Return (x, y) of the center of cell containing provided text 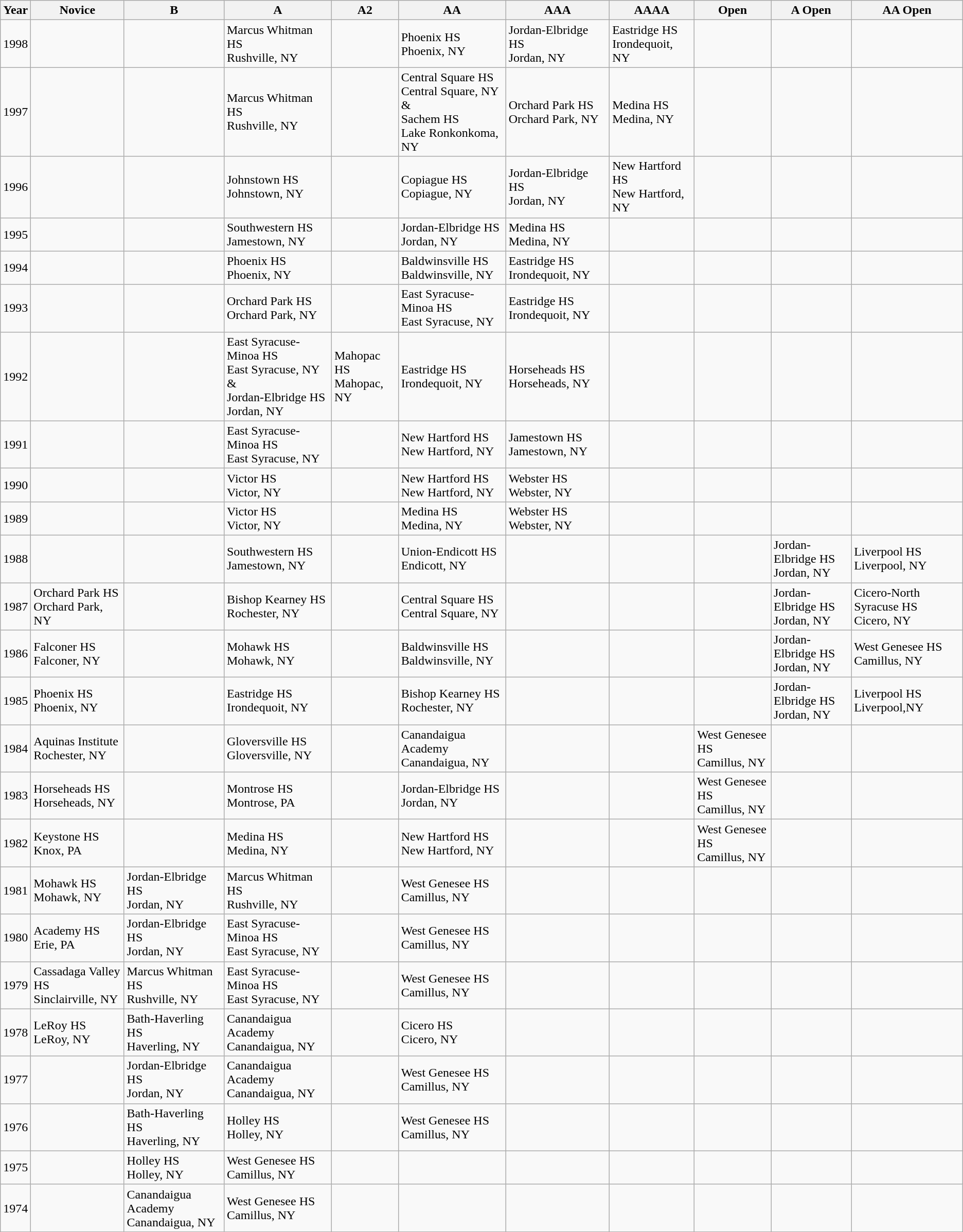
AAA (558, 10)
Liverpool HSLiverpool,NY (907, 701)
Copiague HSCopiague, NY (452, 187)
Liverpool HSLiverpool, NY (907, 559)
1974 (15, 1208)
1990 (15, 485)
1977 (15, 1080)
Jamestown HSJamestown, NY (558, 444)
1984 (15, 748)
Gloversville HSGloversville, NY (278, 748)
East Syracuse- Minoa HSEast Syracuse, NY&Jordan-Elbridge HSJordan, NY (278, 377)
Novice (77, 10)
1981 (15, 890)
1982 (15, 843)
1983 (15, 796)
Academy HSErie, PA (77, 938)
Open (733, 10)
1985 (15, 701)
1976 (15, 1127)
B (174, 10)
1978 (15, 1032)
1997 (15, 112)
Cicero HSCicero, NY (452, 1032)
1980 (15, 938)
Aquinas InstituteRochester, NY (77, 748)
Webster HS Webster, NY (558, 519)
Union-Endicott HSEndicott, NY (452, 559)
1996 (15, 187)
A Open (811, 10)
Johnstown HSJohnstown, NY (278, 187)
1987 (15, 606)
AAAA (652, 10)
1998 (15, 44)
1994 (15, 267)
1993 (15, 308)
AA (452, 10)
1988 (15, 559)
1989 (15, 519)
1991 (15, 444)
AA Open (907, 10)
1986 (15, 654)
Central Square HSCentral Square, NY&Sachem HSLake Ronkonkoma, NY (452, 112)
Falconer HSFalconer, NY (77, 654)
Montrose HSMontrose, PA (278, 796)
Webster HSWebster, NY (558, 485)
1992 (15, 377)
A2 (365, 10)
LeRoy HSLeRoy, NY (77, 1032)
Mahopac HSMahopac, NY (365, 377)
Keystone HSKnox, PA (77, 843)
1979 (15, 985)
Cassadaga Valley HSSinclairville, NY (77, 985)
A (278, 10)
Central Square HSCentral Square, NY (452, 606)
1975 (15, 1168)
Cicero-North Syracuse HSCicero, NY (907, 606)
1995 (15, 235)
Year (15, 10)
